Return (x, y) of the center of cell containing provided text 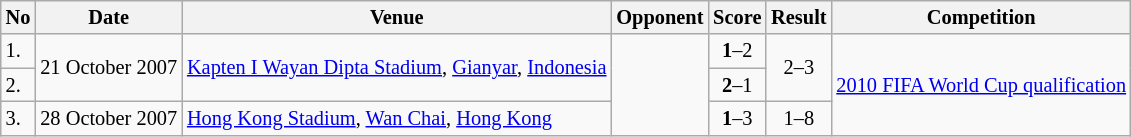
Result (798, 17)
1. (18, 51)
28 October 2007 (108, 118)
Date (108, 17)
Score (737, 17)
2010 FIFA World Cup qualification (981, 84)
1–2 (737, 51)
1–8 (798, 118)
Opponent (660, 17)
Competition (981, 17)
21 October 2007 (108, 68)
2–1 (737, 85)
3. (18, 118)
Venue (396, 17)
1–3 (737, 118)
Hong Kong Stadium, Wan Chai, Hong Kong (396, 118)
2. (18, 85)
2–3 (798, 68)
No (18, 17)
Kapten I Wayan Dipta Stadium, Gianyar, Indonesia (396, 68)
